Capture the cell that displays the provided text and extract its (X, Y) central coordinate. 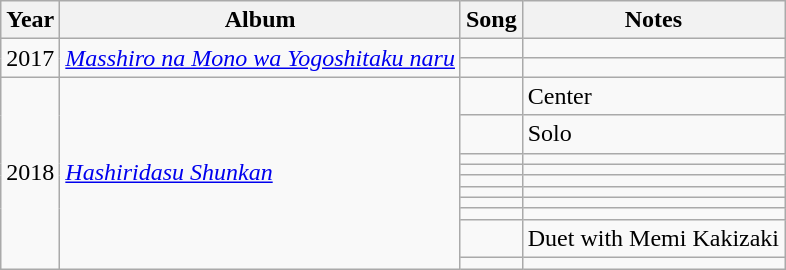
2017 (30, 58)
Year (30, 20)
Solo (653, 134)
Hashiridasu Shunkan (260, 173)
2018 (30, 173)
Album (260, 20)
Duet with Memi Kakizaki (653, 238)
Center (653, 96)
Masshiro na Mono wa Yogoshitaku naru (260, 58)
Notes (653, 20)
Song (491, 20)
